Determine the [X, Y] coordinate at the center of the cell enclosing the given text.  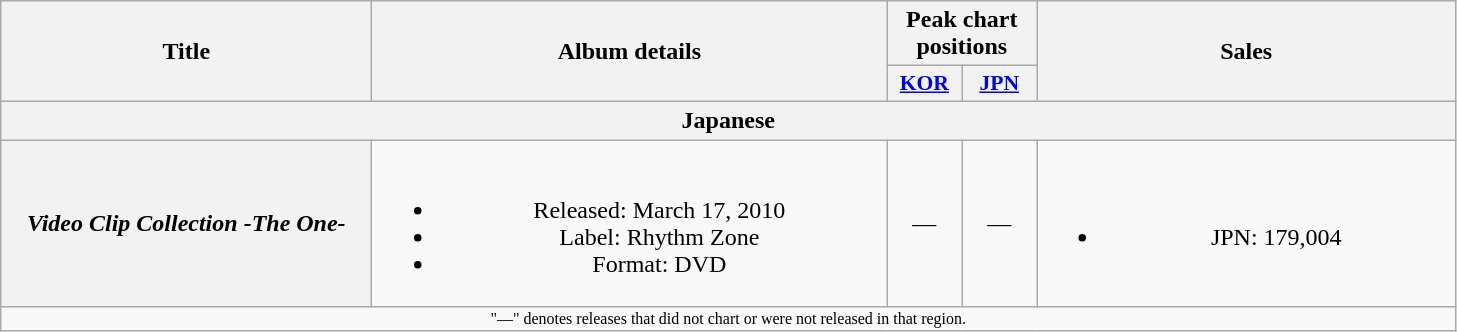
JPN: 179,004 [1246, 224]
Album details [630, 52]
JPN [1000, 84]
Released: March 17, 2010Label: Rhythm ZoneFormat: DVD [630, 224]
Video Clip Collection -The One- [186, 224]
Japanese [728, 120]
Title [186, 52]
KOR [924, 84]
Sales [1246, 52]
Peak chart positions [962, 34]
"—" denotes releases that did not chart or were not released in that region. [728, 319]
